From the cell containing the given text, extract its center point as [X, Y] coordinate. 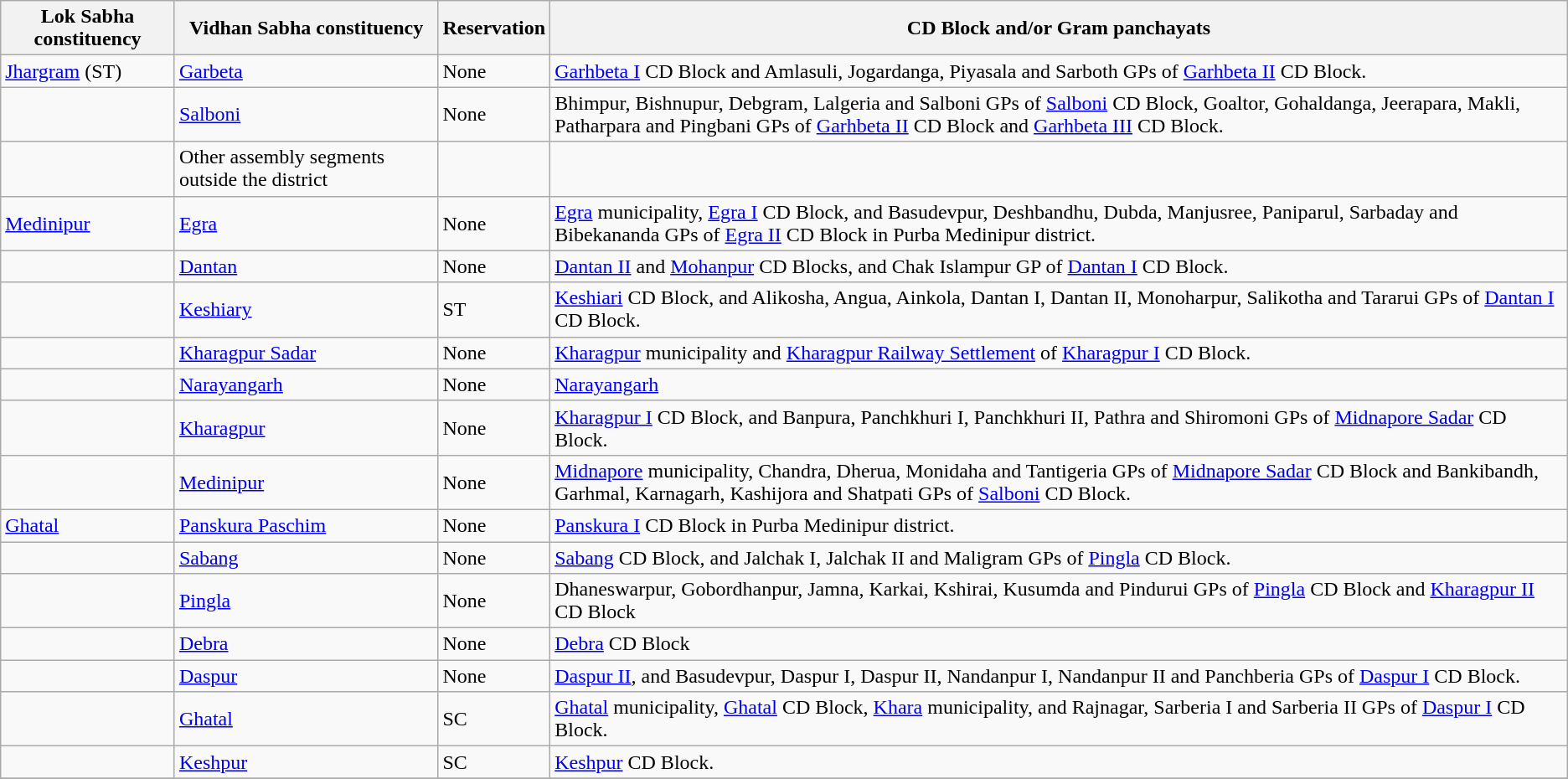
Debra CD Block [1059, 644]
Panskura Paschim [307, 525]
Dhaneswarpur, Gobordhanpur, Jamna, Karkai, Kshirai, Kusumda and Pindurui GPs of Pingla CD Block and Kharagpur II CD Block [1059, 601]
Reservation [494, 28]
Daspur [307, 676]
CD Block and/or Gram panchayats [1059, 28]
Pingla [307, 601]
Keshiary [307, 310]
Dantan [307, 266]
Salboni [307, 114]
Keshpur CD Block. [1059, 762]
Kharagpur [307, 427]
Other assembly segments outside the district [307, 169]
Vidhan Sabha constituency [307, 28]
Ghatal municipality, Ghatal CD Block, Khara municipality, and Rajnagar, Sarberia I and Sarberia II GPs of Daspur I CD Block. [1059, 719]
Daspur II, and Basudevpur, Daspur I, Daspur II, Nandanpur I, Nandanpur II and Panchberia GPs of Daspur I CD Block. [1059, 676]
Kharagpur municipality and Kharagpur Railway Settlement of Kharagpur I CD Block. [1059, 353]
Keshiari CD Block, and Alikosha, Angua, Ainkola, Dantan I, Dantan II, Monoharpur, Salikotha and Tararui GPs of Dantan I CD Block. [1059, 310]
Sabang [307, 557]
Garbeta [307, 71]
Lok Sabha constituency [88, 28]
Debra [307, 644]
Kharagpur I CD Block, and Banpura, Panchkhuri I, Panchkhuri II, Pathra and Shiromoni GPs of Midnapore Sadar CD Block. [1059, 427]
Jhargram (ST) [88, 71]
ST [494, 310]
Garhbeta I CD Block and Amlasuli, Jogardanga, Piyasala and Sarboth GPs of Garhbeta II CD Block. [1059, 71]
Egra [307, 223]
Keshpur [307, 762]
Panskura I CD Block in Purba Medinipur district. [1059, 525]
Dantan II and Mohanpur CD Blocks, and Chak Islampur GP of Dantan I CD Block. [1059, 266]
Kharagpur Sadar [307, 353]
Sabang CD Block, and Jalchak I, Jalchak II and Maligram GPs of Pingla CD Block. [1059, 557]
